Detect which cell encompasses the target text, then output its [X, Y] center coordinate. 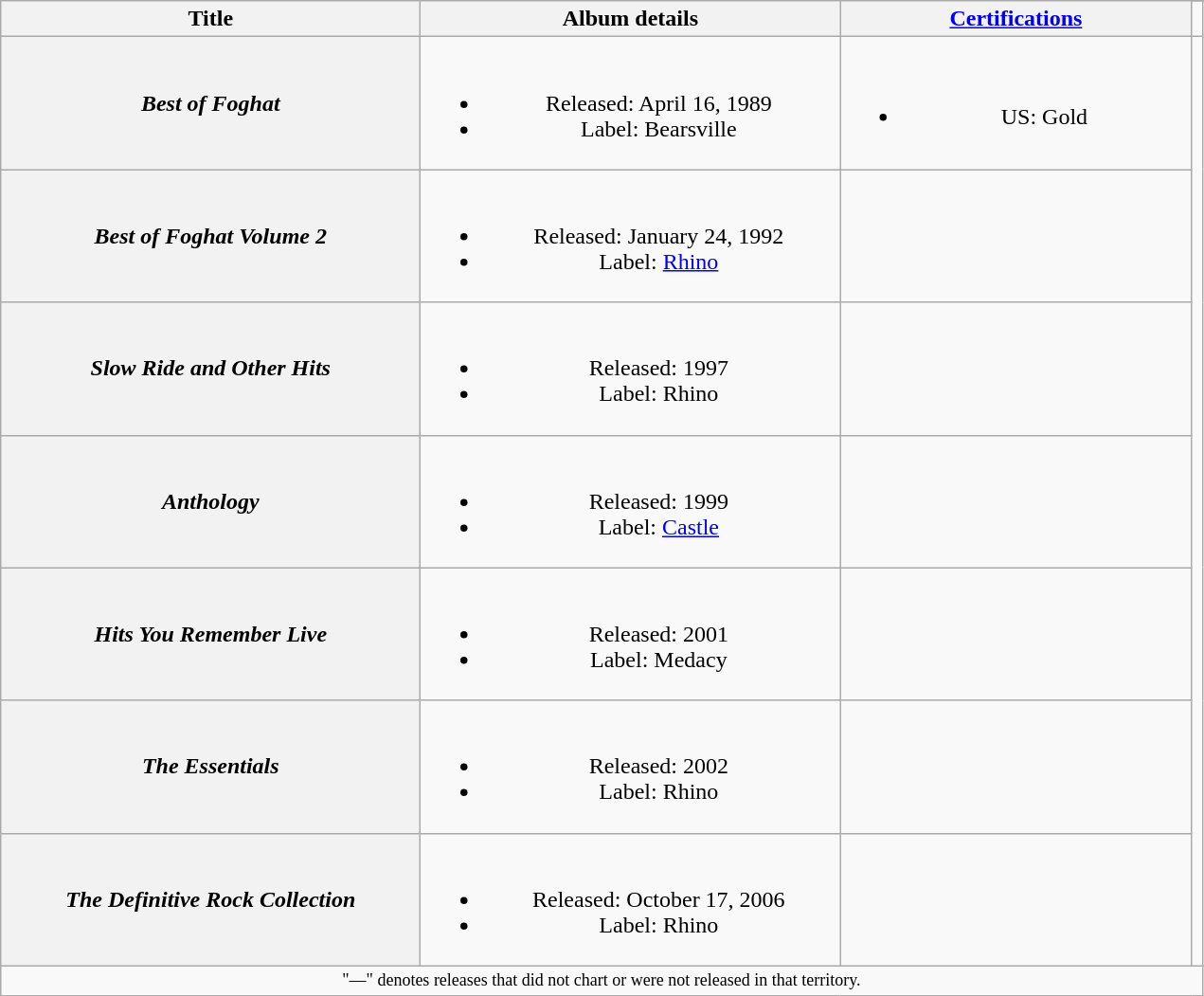
Released: 2001Label: Medacy [631, 634]
Released: October 17, 2006Label: Rhino [631, 899]
Released: April 16, 1989Label: Bearsville [631, 103]
Slow Ride and Other Hits [210, 369]
Title [210, 19]
Album details [631, 19]
Released: 1997Label: Rhino [631, 369]
Released: 1999Label: Castle [631, 501]
Best of Foghat Volume 2 [210, 236]
The Definitive Rock Collection [210, 899]
US: Gold [1015, 103]
Certifications [1015, 19]
Best of Foghat [210, 103]
Anthology [210, 501]
Released: 2002Label: Rhino [631, 767]
Released: January 24, 1992Label: Rhino [631, 236]
The Essentials [210, 767]
Hits You Remember Live [210, 634]
"—" denotes releases that did not chart or were not released in that territory. [602, 980]
